Output the [x, y] coordinate of the center of the cell containing the given text.  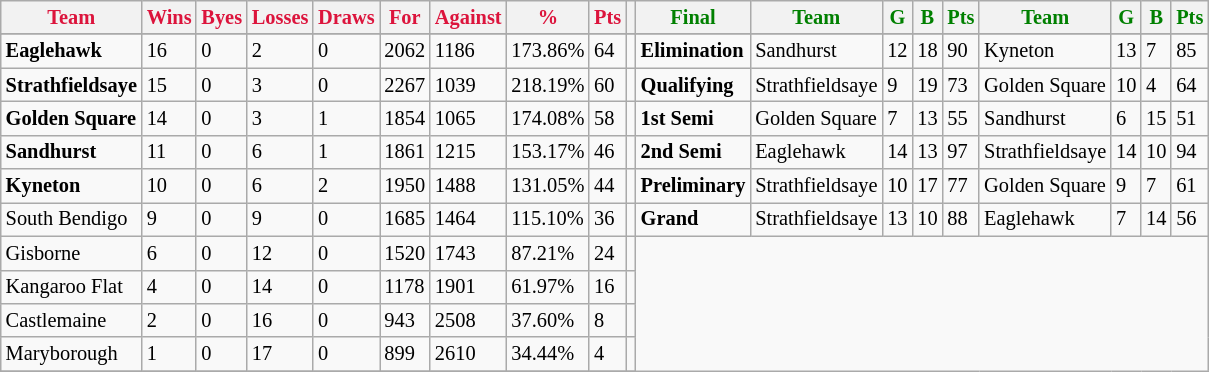
77 [960, 186]
153.17% [548, 152]
2508 [468, 320]
51 [1190, 118]
61 [1190, 186]
8 [608, 320]
Castlemaine [72, 320]
1215 [468, 152]
85 [1190, 51]
90 [960, 51]
1685 [405, 219]
For [405, 17]
46 [608, 152]
11 [170, 152]
2267 [405, 85]
South Bendigo [72, 219]
60 [608, 85]
94 [1190, 152]
97 [960, 152]
Qualifying [694, 85]
899 [405, 354]
943 [405, 320]
73 [960, 85]
1743 [468, 253]
37.60% [548, 320]
55 [960, 118]
1065 [468, 118]
Losses [280, 17]
Byes [221, 17]
Wins [170, 17]
1039 [468, 85]
44 [608, 186]
56 [1190, 219]
88 [960, 219]
19 [927, 85]
Against [468, 17]
24 [608, 253]
Grand [694, 219]
1520 [405, 253]
1488 [468, 186]
1464 [468, 219]
1861 [405, 152]
1950 [405, 186]
36 [608, 219]
174.08% [548, 118]
34.44% [548, 354]
1st Semi [694, 118]
87.21% [548, 253]
1901 [468, 287]
Kangaroo Flat [72, 287]
1186 [468, 51]
218.19% [548, 85]
Final [694, 17]
18 [927, 51]
Maryborough [72, 354]
Preliminary [694, 186]
115.10% [548, 219]
173.86% [548, 51]
Elimination [694, 51]
Gisborne [72, 253]
2062 [405, 51]
% [548, 17]
Draws [346, 17]
2nd Semi [694, 152]
1854 [405, 118]
1178 [405, 287]
131.05% [548, 186]
61.97% [548, 287]
2610 [468, 354]
58 [608, 118]
